Detect which cell encompasses the target text, then output its (x, y) center coordinate. 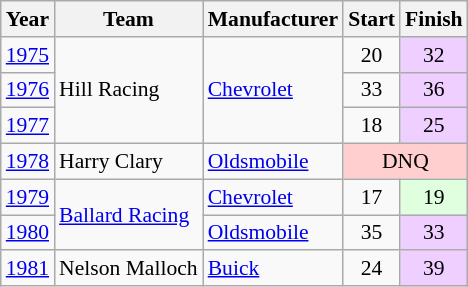
1979 (28, 197)
Harry Clary (128, 162)
Finish (434, 19)
DNQ (406, 162)
1975 (28, 55)
36 (434, 90)
32 (434, 55)
1981 (28, 269)
1980 (28, 233)
24 (372, 269)
Hill Racing (128, 90)
17 (372, 197)
1977 (28, 126)
Start (372, 19)
18 (372, 126)
Nelson Malloch (128, 269)
20 (372, 55)
35 (372, 233)
Ballard Racing (128, 214)
19 (434, 197)
Manufacturer (273, 19)
1976 (28, 90)
Year (28, 19)
Buick (273, 269)
1978 (28, 162)
25 (434, 126)
39 (434, 269)
Team (128, 19)
